Pinpoint the cell where the given text exists, returning its [x, y] midpoint coordinate. 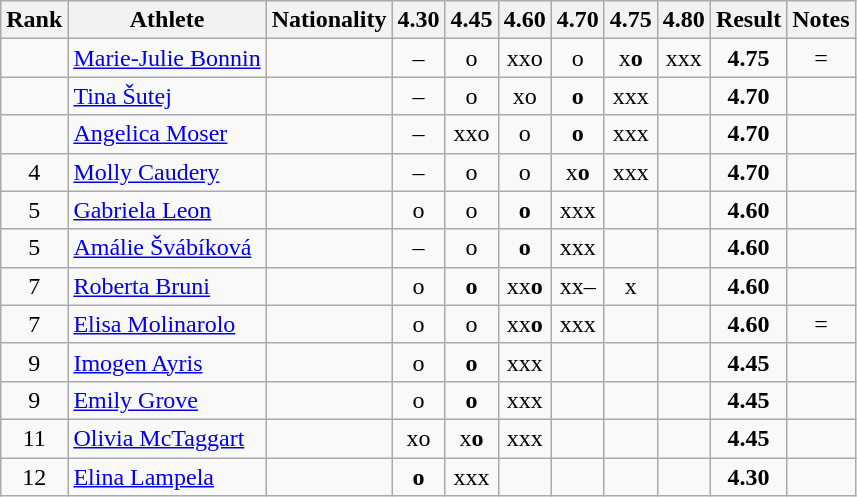
4.80 [684, 20]
12 [34, 477]
Gabriela Leon [167, 210]
Imogen Ayris [167, 362]
Elisa Molinarolo [167, 324]
Result [748, 20]
4 [34, 172]
Nationality [329, 20]
11 [34, 438]
Tina Šutej [167, 96]
Emily Grove [167, 400]
x [630, 286]
Rank [34, 20]
Amálie Švábíková [167, 248]
Roberta Bruni [167, 286]
Angelica Moser [167, 134]
Notes [821, 20]
Elina Lampela [167, 477]
xx– [578, 286]
Marie-Julie Bonnin [167, 58]
Athlete [167, 20]
Olivia McTaggart [167, 438]
Molly Caudery [167, 172]
